Output the (x, y) coordinate of the center of the cell containing the given text.  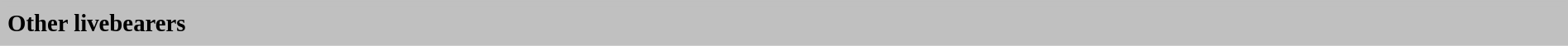
Other livebearers (784, 23)
